For the text-containing cell, return its midpoint in (X, Y) coordinate format. 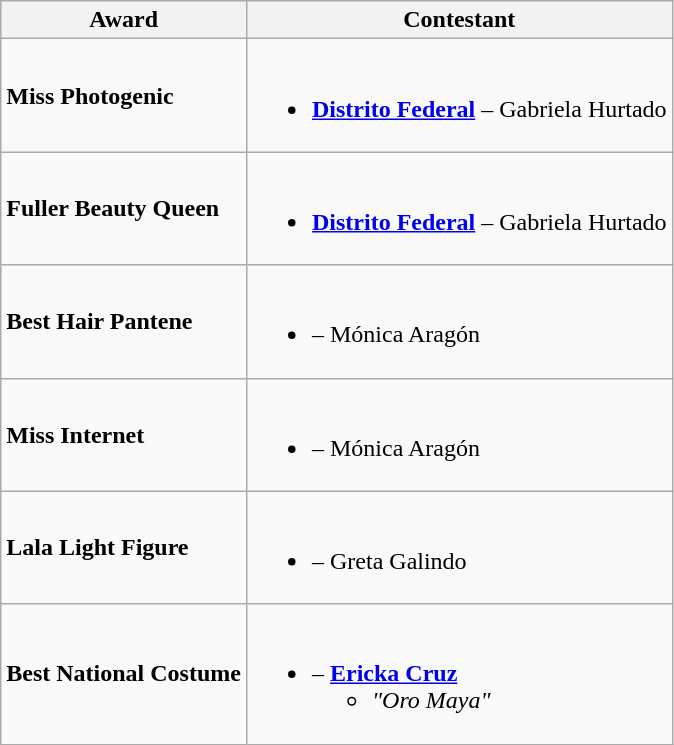
– Greta Galindo (459, 548)
– Ericka Cruz"Oro Maya" (459, 674)
Lala Light Figure (124, 548)
Contestant (459, 20)
Best National Costume (124, 674)
Miss Internet (124, 434)
Fuller Beauty Queen (124, 208)
Miss Photogenic (124, 96)
Award (124, 20)
Best Hair Pantene (124, 322)
